Find where the given text appears and provide that cell's center as [X, Y] coordinate. 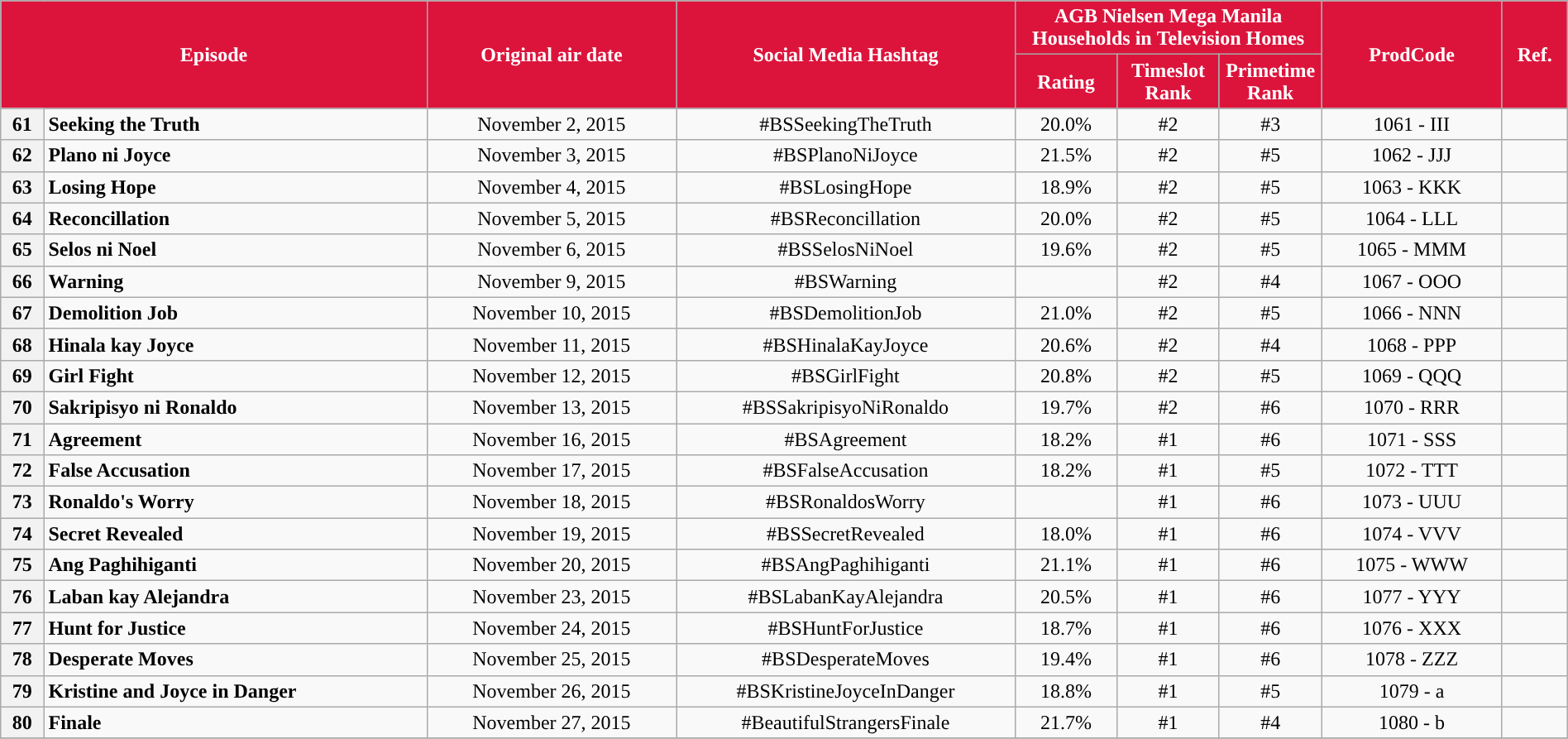
Demolition Job [235, 313]
Secret Revealed [235, 534]
1080 - b [1412, 722]
21.5% [1066, 156]
Hinala kay Joyce [235, 344]
#BSReconcillation [846, 218]
Desperate Moves [235, 660]
62 [22, 156]
1079 - a [1412, 691]
74 [22, 534]
#BSDesperateMoves [846, 660]
November 20, 2015 [551, 565]
1074 - VVV [1412, 534]
AGB Nielsen Mega Manila Households in Television Homes [1168, 28]
#BSSeekingTheTruth [846, 124]
#BSSecretRevealed [846, 534]
November 11, 2015 [551, 344]
76 [22, 597]
70 [22, 407]
ProdCode [1412, 55]
1061 - III [1412, 124]
20.8% [1066, 376]
#BeautifulStrangersFinale [846, 722]
79 [22, 691]
November 5, 2015 [551, 218]
18.0% [1066, 534]
November 9, 2015 [551, 281]
November 27, 2015 [551, 722]
1067 - OOO [1412, 281]
November 12, 2015 [551, 376]
#BSLosingHope [846, 187]
68 [22, 344]
Laban kay Alejandra [235, 597]
#BSDemolitionJob [846, 313]
November 19, 2015 [551, 534]
Agreement [235, 439]
80 [22, 722]
64 [22, 218]
November 2, 2015 [551, 124]
73 [22, 502]
Selos ni Noel [235, 250]
#BSRonaldosWorry [846, 502]
November 4, 2015 [551, 187]
Sakripisyo ni Ronaldo [235, 407]
1073 - UUU [1412, 502]
18.8% [1066, 691]
#BSPlanoNiJoyce [846, 156]
#BSHuntForJustice [846, 628]
November 18, 2015 [551, 502]
#3 [1270, 124]
1066 - NNN [1412, 313]
1076 - XXX [1412, 628]
1078 - ZZZ [1412, 660]
19.4% [1066, 660]
Original air date [551, 55]
#BSSelosNiNoel [846, 250]
Rating [1066, 81]
November 13, 2015 [551, 407]
20.5% [1066, 597]
Reconcillation [235, 218]
1070 - RRR [1412, 407]
18.7% [1066, 628]
1072 - TTT [1412, 471]
November 25, 2015 [551, 660]
1075 - WWW [1412, 565]
67 [22, 313]
1062 - JJJ [1412, 156]
20.6% [1066, 344]
18.9% [1066, 187]
1065 - MMM [1412, 250]
75 [22, 565]
#BSKristineJoyceInDanger [846, 691]
November 26, 2015 [551, 691]
Seeking the Truth [235, 124]
65 [22, 250]
21.1% [1066, 565]
Kristine and Joyce in Danger [235, 691]
Ronaldo's Worry [235, 502]
Losing Hope [235, 187]
Episode [214, 55]
November 24, 2015 [551, 628]
66 [22, 281]
77 [22, 628]
1077 - YYY [1412, 597]
November 3, 2015 [551, 156]
Ang Paghihiganti [235, 565]
#BSAgreement [846, 439]
63 [22, 187]
1064 - LLL [1412, 218]
Primetime Rank [1270, 81]
#BSFalseAccusation [846, 471]
Finale [235, 722]
#BSWarning [846, 281]
78 [22, 660]
21.7% [1066, 722]
Ref. [1535, 55]
#BSGirlFight [846, 376]
#BSSakripisyoNiRonaldo [846, 407]
69 [22, 376]
Warning [235, 281]
1069 - QQQ [1412, 376]
21.0% [1066, 313]
61 [22, 124]
Girl Fight [235, 376]
November 23, 2015 [551, 597]
November 10, 2015 [551, 313]
1063 - KKK [1412, 187]
False Accusation [235, 471]
1068 - PPP [1412, 344]
November 17, 2015 [551, 471]
Hunt for Justice [235, 628]
#BSHinalaKayJoyce [846, 344]
November 6, 2015 [551, 250]
Plano ni Joyce [235, 156]
72 [22, 471]
19.7% [1066, 407]
#BSLabanKayAlejandra [846, 597]
#BSAngPaghihiganti [846, 565]
71 [22, 439]
19.6% [1066, 250]
Social Media Hashtag [846, 55]
Timeslot Rank [1169, 81]
1071 - SSS [1412, 439]
November 16, 2015 [551, 439]
